From the cell containing the given text, extract its center point as (x, y) coordinate. 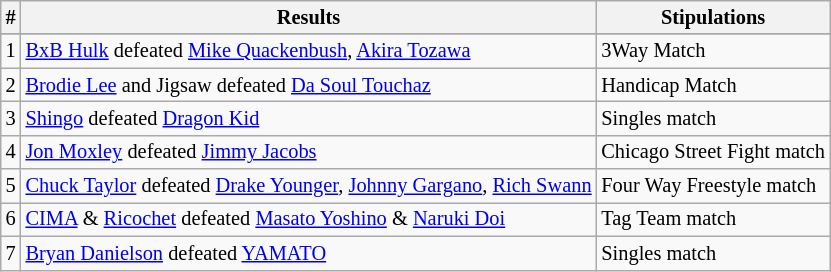
Four Way Freestyle match (712, 186)
3 (11, 118)
Brodie Lee and Jigsaw defeated Da Soul Touchaz (309, 85)
Jon Moxley defeated Jimmy Jacobs (309, 152)
7 (11, 253)
6 (11, 219)
Tag Team match (712, 219)
Stipulations (712, 17)
Results (309, 17)
3Way Match (712, 51)
1 (11, 51)
2 (11, 85)
Bryan Danielson defeated YAMATO (309, 253)
CIMA & Ricochet defeated Masato Yoshino & Naruki Doi (309, 219)
Handicap Match (712, 85)
Shingo defeated Dragon Kid (309, 118)
# (11, 17)
Chicago Street Fight match (712, 152)
BxB Hulk defeated Mike Quackenbush, Akira Tozawa (309, 51)
5 (11, 186)
Chuck Taylor defeated Drake Younger, Johnny Gargano, Rich Swann (309, 186)
4 (11, 152)
